Capture the cell that displays the provided text and extract its [X, Y] central coordinate. 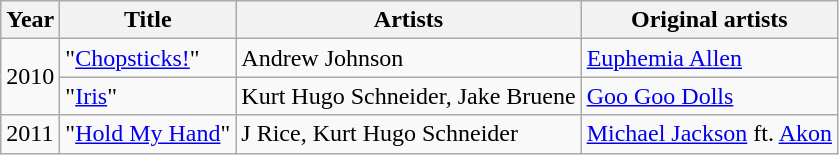
J Rice, Kurt Hugo Schneider [408, 134]
Original artists [709, 20]
Euphemia Allen [709, 58]
Title [148, 20]
Andrew Johnson [408, 58]
2010 [30, 77]
"Hold My Hand" [148, 134]
2011 [30, 134]
"Chopsticks!" [148, 58]
"Iris" [148, 96]
Year [30, 20]
Artists [408, 20]
Michael Jackson ft. Akon [709, 134]
Kurt Hugo Schneider, Jake Bruene [408, 96]
Goo Goo Dolls [709, 96]
